Locate the cell with the specified text and output its (x, y) center coordinate. 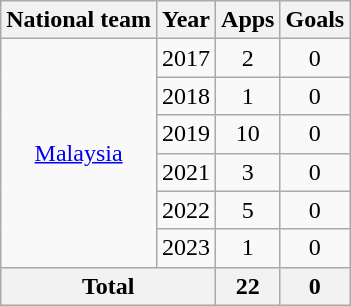
National team (79, 20)
Malaysia (79, 153)
10 (248, 134)
2021 (186, 172)
2017 (186, 58)
2019 (186, 134)
2023 (186, 248)
Goals (315, 20)
2022 (186, 210)
5 (248, 210)
22 (248, 286)
Apps (248, 20)
Year (186, 20)
2 (248, 58)
3 (248, 172)
Total (108, 286)
2018 (186, 96)
